Find where the given text appears and provide that cell's center as (x, y) coordinate. 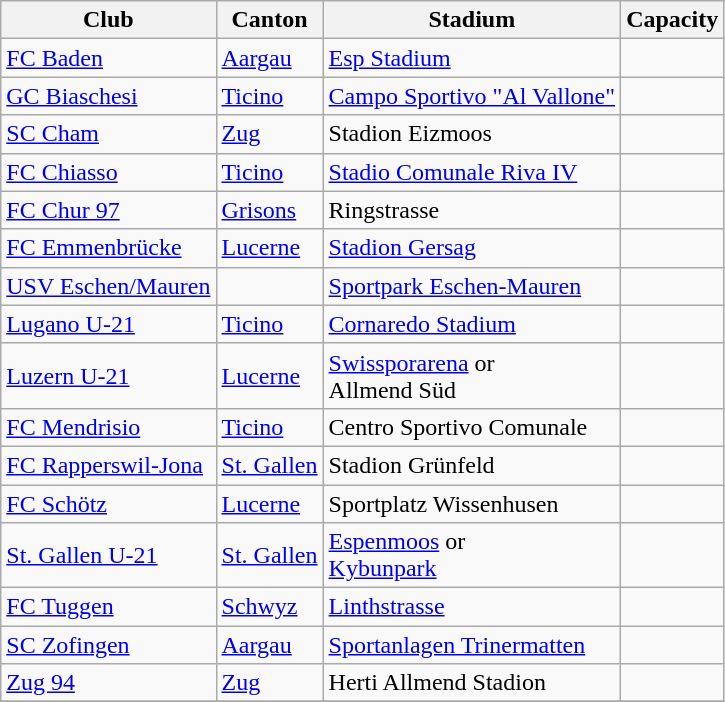
Luzern U-21 (108, 376)
Canton (270, 20)
St. Gallen U-21 (108, 556)
SC Zofingen (108, 645)
FC Chiasso (108, 172)
Stadium (472, 20)
Linthstrasse (472, 607)
USV Eschen/Mauren (108, 286)
FC Rapperswil-Jona (108, 465)
FC Schötz (108, 503)
Schwyz (270, 607)
SC Cham (108, 134)
Capacity (672, 20)
Swissporarena orAllmend Süd (472, 376)
Campo Sportivo "Al Vallone" (472, 96)
Stadio Comunale Riva IV (472, 172)
Club (108, 20)
Ringstrasse (472, 210)
Espenmoos orKybunpark (472, 556)
Herti Allmend Stadion (472, 683)
Cornaredo Stadium (472, 324)
Stadion Grünfeld (472, 465)
Sportpark Eschen-Mauren (472, 286)
FC Chur 97 (108, 210)
FC Baden (108, 58)
Sportanlagen Trinermatten (472, 645)
Sportplatz Wissenhusen (472, 503)
Lugano U-21 (108, 324)
FC Tuggen (108, 607)
GC Biaschesi (108, 96)
FC Mendrisio (108, 427)
Stadion Eizmoos (472, 134)
Stadion Gersag (472, 248)
Grisons (270, 210)
Centro Sportivo Comunale (472, 427)
Zug 94 (108, 683)
Esp Stadium (472, 58)
FC Emmenbrücke (108, 248)
